Return the (X, Y) coordinate for the center point of the cell that contains the specified text.  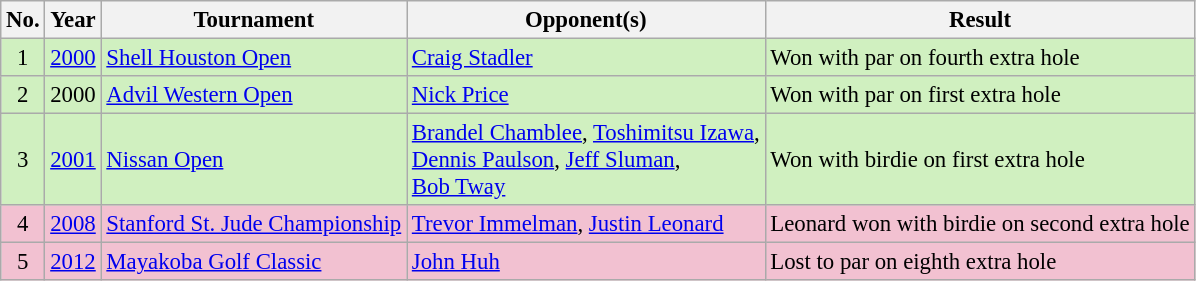
Won with par on fourth extra hole (980, 58)
4 (23, 224)
Leonard won with birdie on second extra hole (980, 224)
Stanford St. Jude Championship (254, 224)
Won with birdie on first extra hole (980, 160)
Year (73, 20)
Mayakoba Golf Classic (254, 262)
Tournament (254, 20)
2012 (73, 262)
Lost to par on eighth extra hole (980, 262)
Won with par on first extra hole (980, 95)
Advil Western Open (254, 95)
John Huh (586, 262)
Shell Houston Open (254, 58)
Brandel Chamblee, Toshimitsu Izawa, Dennis Paulson, Jeff Sluman, Bob Tway (586, 160)
2 (23, 95)
Opponent(s) (586, 20)
3 (23, 160)
Trevor Immelman, Justin Leonard (586, 224)
Result (980, 20)
2008 (73, 224)
Nick Price (586, 95)
No. (23, 20)
Nissan Open (254, 160)
2001 (73, 160)
1 (23, 58)
Craig Stadler (586, 58)
5 (23, 262)
